Pinpoint the cell where the given text exists, returning its [X, Y] midpoint coordinate. 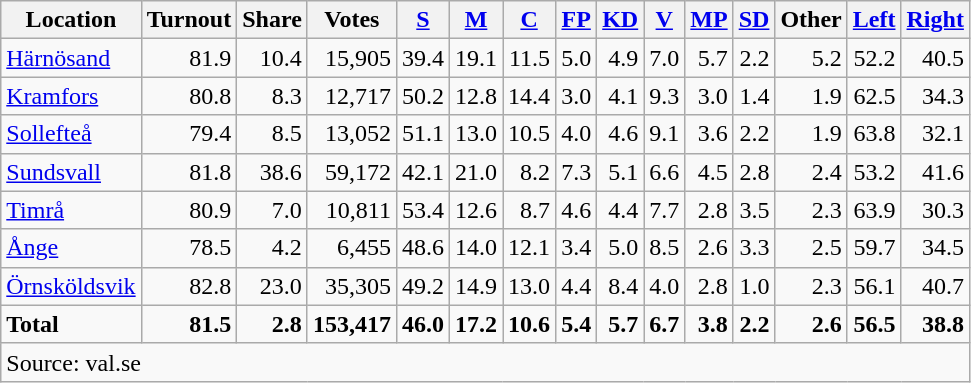
FP [576, 20]
8.4 [620, 286]
3.6 [709, 134]
21.0 [476, 172]
19.1 [476, 58]
49.2 [422, 286]
34.5 [935, 248]
Ånge [71, 248]
46.0 [422, 324]
12.8 [476, 96]
7.3 [576, 172]
Right [935, 20]
KD [620, 20]
M [476, 20]
10.5 [530, 134]
14.0 [476, 248]
4.9 [620, 58]
Other [811, 20]
SD [754, 20]
50.2 [422, 96]
63.9 [874, 210]
48.6 [422, 248]
40.7 [935, 286]
153,417 [352, 324]
5.1 [620, 172]
80.9 [189, 210]
S [422, 20]
10.4 [272, 58]
80.8 [189, 96]
11.5 [530, 58]
Location [71, 20]
3.4 [576, 248]
42.1 [422, 172]
59.7 [874, 248]
56.5 [874, 324]
Share [272, 20]
6.6 [664, 172]
13,052 [352, 134]
12.6 [476, 210]
2.5 [811, 248]
10.6 [530, 324]
62.5 [874, 96]
Left [874, 20]
Örnsköldsvik [71, 286]
Total [71, 324]
81.8 [189, 172]
1.4 [754, 96]
Sundsvall [71, 172]
63.8 [874, 134]
3.3 [754, 248]
40.5 [935, 58]
Sollefteå [71, 134]
41.6 [935, 172]
1.0 [754, 286]
35,305 [352, 286]
32.1 [935, 134]
53.4 [422, 210]
Kramfors [71, 96]
39.4 [422, 58]
4.2 [272, 248]
38.6 [272, 172]
8.2 [530, 172]
Timrå [71, 210]
8.3 [272, 96]
Turnout [189, 20]
38.8 [935, 324]
Votes [352, 20]
Härnösand [71, 58]
C [530, 20]
12.1 [530, 248]
9.1 [664, 134]
7.7 [664, 210]
59,172 [352, 172]
3.8 [709, 324]
78.5 [189, 248]
17.2 [476, 324]
4.1 [620, 96]
3.5 [754, 210]
10,811 [352, 210]
81.9 [189, 58]
12,717 [352, 96]
30.3 [935, 210]
5.4 [576, 324]
51.1 [422, 134]
81.5 [189, 324]
23.0 [272, 286]
15,905 [352, 58]
Source: val.se [486, 362]
79.4 [189, 134]
56.1 [874, 286]
8.7 [530, 210]
2.4 [811, 172]
52.2 [874, 58]
V [664, 20]
14.4 [530, 96]
5.2 [811, 58]
6.7 [664, 324]
14.9 [476, 286]
82.8 [189, 286]
6,455 [352, 248]
4.5 [709, 172]
34.3 [935, 96]
53.2 [874, 172]
9.3 [664, 96]
MP [709, 20]
